Output the (X, Y) coordinate of the center of the cell containing the given text.  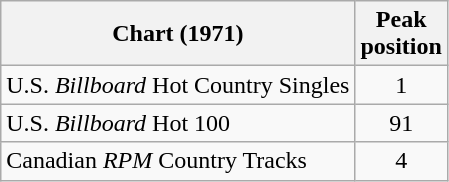
U.S. Billboard Hot Country Singles (178, 85)
1 (401, 85)
U.S. Billboard Hot 100 (178, 123)
Chart (1971) (178, 34)
4 (401, 161)
Peakposition (401, 34)
Canadian RPM Country Tracks (178, 161)
91 (401, 123)
